Capture the cell that displays the provided text and extract its [x, y] central coordinate. 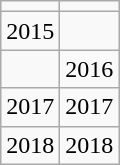
2016 [90, 69]
2015 [30, 31]
